Return (x, y) of the center of cell containing provided text 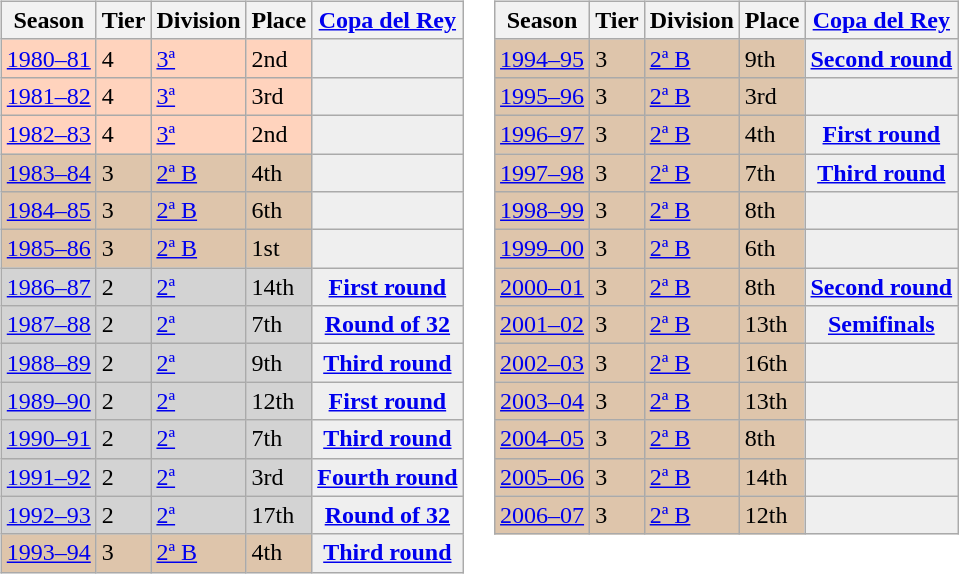
1993–94 (48, 553)
1986–87 (48, 287)
1983–84 (48, 173)
1999–00 (542, 249)
2005–06 (542, 477)
1995–96 (542, 96)
16th (772, 363)
1990–91 (48, 439)
2004–05 (542, 439)
17th (279, 515)
Fourth round (388, 477)
Semifinals (882, 325)
1997–98 (542, 173)
1981–82 (48, 96)
1998–99 (542, 211)
2006–07 (542, 515)
1985–86 (48, 249)
2003–04 (542, 401)
1988–89 (48, 363)
1989–90 (48, 401)
1980–81 (48, 58)
1984–85 (48, 211)
2002–03 (542, 363)
1987–88 (48, 325)
1st (279, 249)
1996–97 (542, 134)
1994–95 (542, 58)
1982–83 (48, 134)
1992–93 (48, 515)
1991–92 (48, 477)
2001–02 (542, 325)
2000–01 (542, 287)
